Determine the [x, y] coordinate at the center of the cell enclosing the given text.  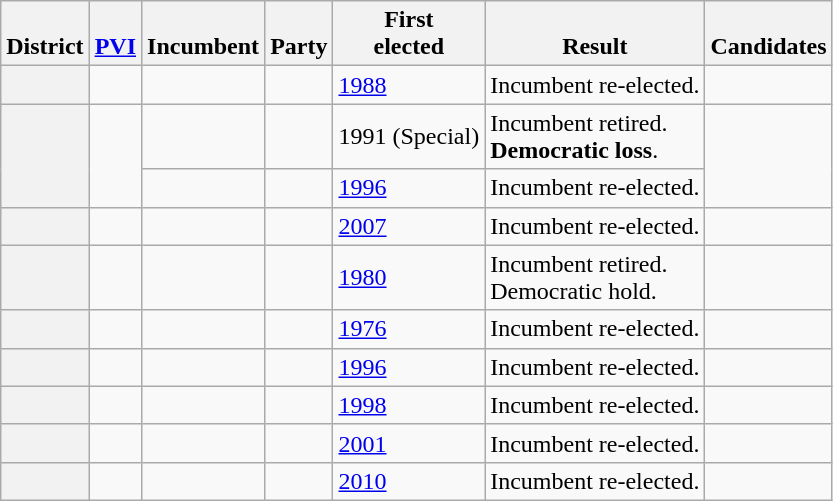
Firstelected [409, 34]
District [45, 34]
1988 [409, 85]
1998 [409, 405]
Incumbent [204, 34]
Result [595, 34]
PVI [115, 34]
Incumbent retired.Democratic hold. [595, 278]
2001 [409, 443]
2007 [409, 226]
1991 (Special) [409, 136]
1976 [409, 329]
2010 [409, 481]
Incumbent retired.Democratic loss. [595, 136]
Party [299, 34]
Candidates [768, 34]
1980 [409, 278]
